Locate the cell with the specified text and output its [X, Y] center coordinate. 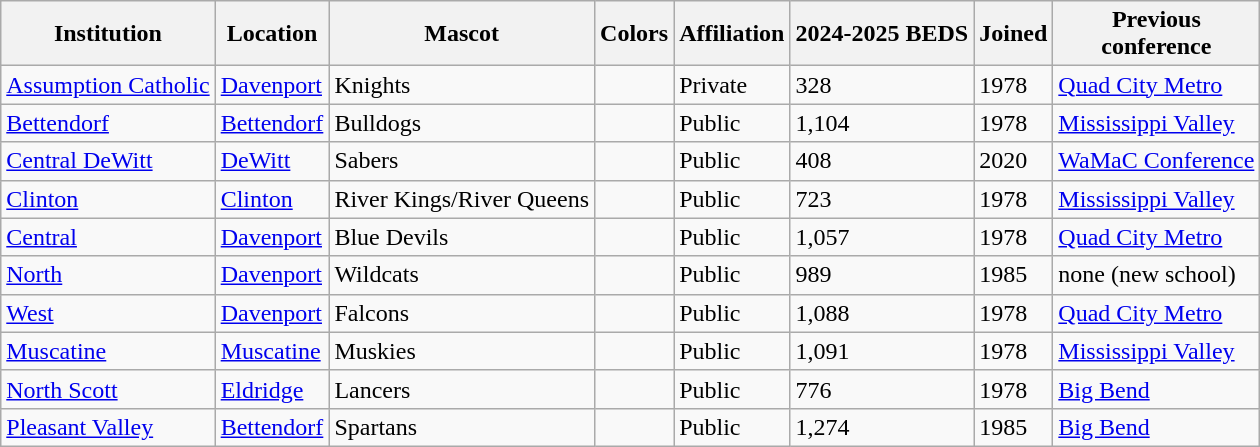
Eldridge [272, 389]
Private [732, 85]
2020 [1014, 161]
Sabers [462, 161]
Central DeWitt [108, 161]
Mascot [462, 34]
Institution [108, 34]
none (new school) [1156, 275]
408 [882, 161]
1,057 [882, 237]
Spartans [462, 427]
Bulldogs [462, 123]
723 [882, 199]
Colors [634, 34]
1,104 [882, 123]
2024-2025 BEDS [882, 34]
1,088 [882, 313]
DeWitt [272, 161]
North [108, 275]
Lancers [462, 389]
West [108, 313]
Pleasant Valley [108, 427]
North Scott [108, 389]
328 [882, 85]
Location [272, 34]
River Kings/River Queens [462, 199]
1,274 [882, 427]
Previousconference [1156, 34]
Falcons [462, 313]
Knights [462, 85]
Muskies [462, 351]
WaMaC Conference [1156, 161]
776 [882, 389]
1,091 [882, 351]
Wildcats [462, 275]
Blue Devils [462, 237]
Affiliation [732, 34]
Joined [1014, 34]
Central [108, 237]
989 [882, 275]
Assumption Catholic [108, 85]
